Scan for the cell matching the given text and deliver its (x, y) coordinate at center. 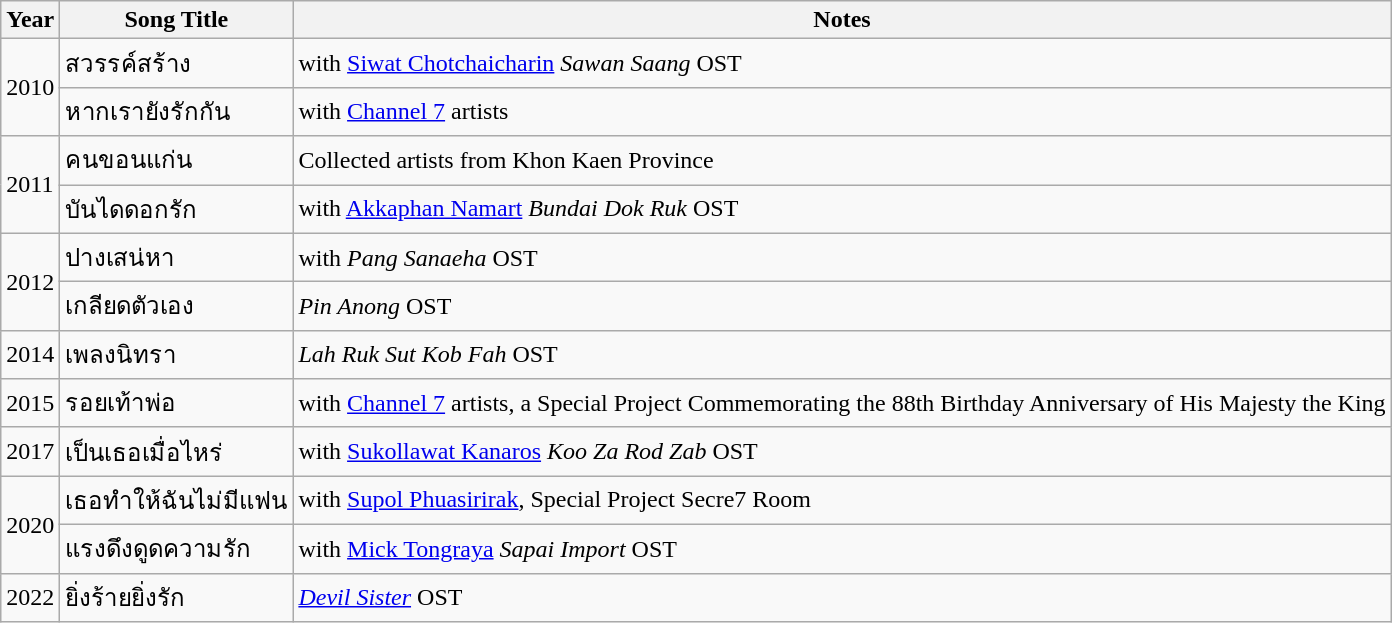
with Supol Phuasirirak, Special Project Secre7 Room (842, 500)
คนขอนแก่น (176, 160)
2017 (30, 452)
2012 (30, 282)
2015 (30, 404)
2022 (30, 598)
Year (30, 20)
with Channel 7 artists, a Special Project Commemorating the 88th Birthday Anniversary of His Majesty the King (842, 404)
ยิ่งร้ายยิ่งรัก (176, 598)
รอยเท้าพ่อ (176, 404)
สวรรค์สร้าง (176, 64)
with Pang Sanaeha OST (842, 258)
with Sukollawat Kanaros Koo Za Rod Zab OST (842, 452)
แรงดึงดูดความรัก (176, 548)
Pin Anong OST (842, 306)
2011 (30, 184)
เธอทำให้ฉันไม่มีแฟน (176, 500)
with Mick Tongraya Sapai Import OST (842, 548)
Notes (842, 20)
บันไดดอกรัก (176, 208)
ปางเสน่หา (176, 258)
with Channel 7 artists (842, 112)
เป็นเธอเมื่อไหร่ (176, 452)
Song Title (176, 20)
2014 (30, 354)
เกลียดตัวเอง (176, 306)
2010 (30, 88)
เพลงนิทรา (176, 354)
หากเรายังรักกัน (176, 112)
2020 (30, 524)
Devil Sister OST (842, 598)
Collected artists from Khon Kaen Province (842, 160)
with Siwat Chotchaicharin Sawan Saang OST (842, 64)
with Akkaphan Namart Bundai Dok Ruk OST (842, 208)
Lah Ruk Sut Kob Fah OST (842, 354)
